Detect which cell encompasses the target text, then output its (x, y) center coordinate. 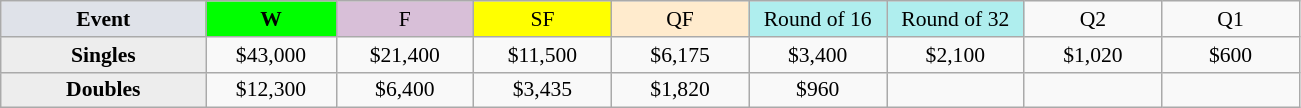
$6,175 (680, 55)
$1,020 (1093, 55)
F (405, 19)
Q2 (1093, 19)
Singles (104, 55)
$3,435 (543, 90)
Doubles (104, 90)
$21,400 (405, 55)
$960 (818, 90)
SF (543, 19)
$6,400 (405, 90)
$3,400 (818, 55)
Round of 16 (818, 19)
Q1 (1231, 19)
$43,000 (271, 55)
$600 (1231, 55)
QF (680, 19)
$11,500 (543, 55)
$2,100 (955, 55)
Round of 32 (955, 19)
Event (104, 19)
$12,300 (271, 90)
$1,820 (680, 90)
W (271, 19)
